Scan for the cell matching the given text and deliver its (X, Y) coordinate at center. 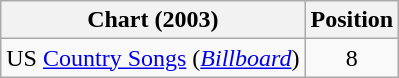
8 (352, 58)
Position (352, 20)
US Country Songs (Billboard) (153, 58)
Chart (2003) (153, 20)
